Search for the cell housing the specified text and yield its (X, Y) center coordinate. 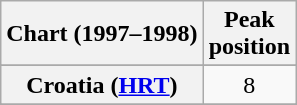
8 (249, 85)
Croatia (HRT) (102, 85)
Peakposition (249, 34)
Chart (1997–1998) (102, 34)
